Identify which cell holds the provided text, then report its (X, Y) central coordinate. 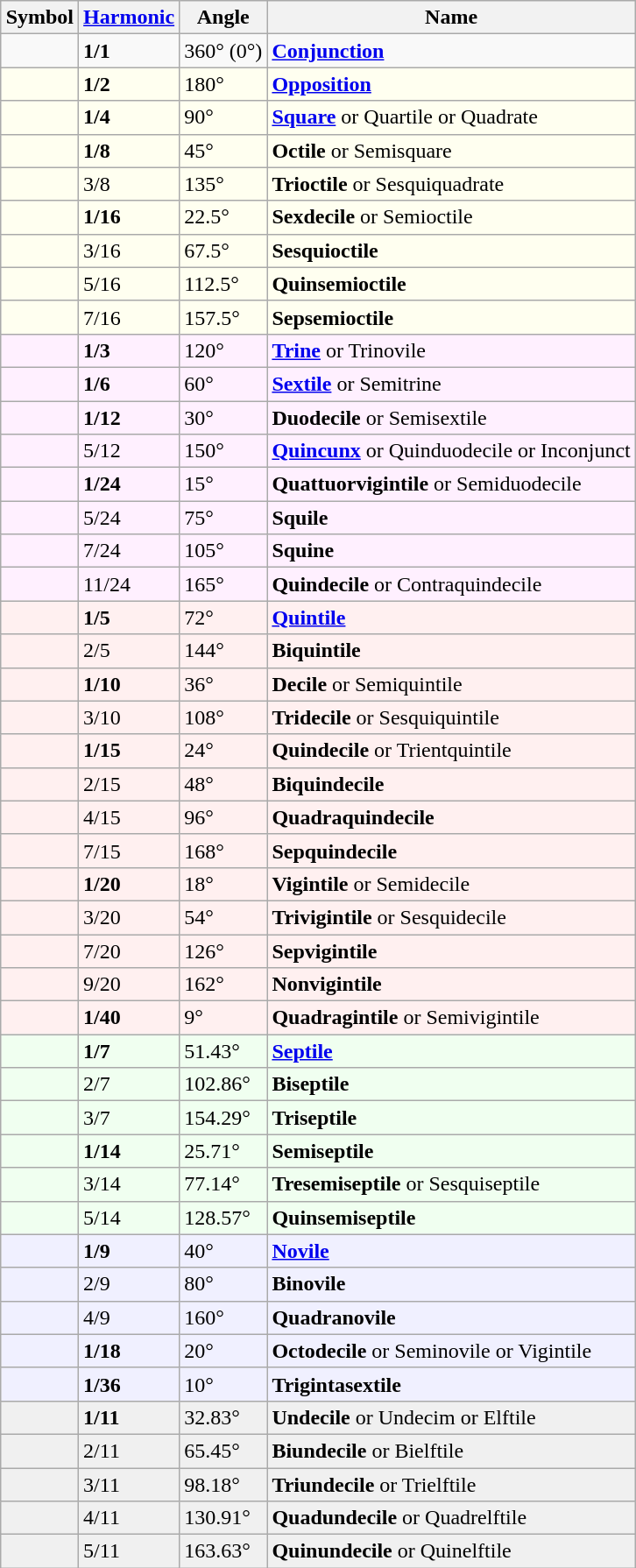
22.5° (223, 217)
Quintile (451, 618)
Vigintile or Semidecile (451, 884)
Septile (451, 1051)
54° (223, 917)
65.45° (223, 1451)
108° (223, 717)
Quinsemioctile (451, 284)
105° (223, 551)
24° (223, 751)
154.29° (223, 1118)
160° (223, 1317)
2/9 (130, 1284)
5/14 (130, 1218)
1/12 (130, 418)
Symbol (39, 18)
2/5 (130, 651)
Triundecile or Trielftile (451, 1485)
5/12 (130, 451)
163.63° (223, 1551)
Biquindecile (451, 784)
1/24 (130, 484)
Trivigintile or Sesquidecile (451, 917)
11/24 (130, 584)
Harmonic (130, 18)
2/7 (130, 1084)
150° (223, 451)
Biseptile (451, 1084)
4/11 (130, 1518)
18° (223, 884)
1/16 (130, 217)
126° (223, 950)
Sextile or Semitrine (451, 384)
25.71° (223, 1151)
Quadragintile or Semivigintile (451, 1018)
1/9 (130, 1251)
7/24 (130, 551)
67.5° (223, 251)
1/36 (130, 1384)
1/11 (130, 1417)
165° (223, 584)
Quinundecile or Quinelftile (451, 1551)
77.14° (223, 1184)
144° (223, 651)
9/20 (130, 985)
Conjunction (451, 51)
3/10 (130, 717)
120° (223, 350)
Biquintile (451, 651)
40° (223, 1251)
Duodecile or Semisextile (451, 418)
5/11 (130, 1551)
1/14 (130, 1151)
5/16 (130, 284)
Tresemiseptile or Sesquiseptile (451, 1184)
Decile or Semiquintile (451, 684)
Quindecile or Contraquindecile (451, 584)
Triseptile (451, 1118)
2/15 (130, 784)
3/14 (130, 1184)
60° (223, 384)
Biundecile or Bielftile (451, 1451)
80° (223, 1284)
45° (223, 151)
3/8 (130, 184)
32.83° (223, 1417)
Octile or Semisquare (451, 151)
168° (223, 851)
1/7 (130, 1051)
Quincunx or Quinduodecile or Inconjunct (451, 451)
Sepsemioctile (451, 317)
51.43° (223, 1051)
96° (223, 817)
4/9 (130, 1317)
90° (223, 117)
Squile (451, 518)
2/11 (130, 1451)
180° (223, 84)
1/4 (130, 117)
Quinsemiseptile (451, 1218)
Semiseptile (451, 1151)
15° (223, 484)
3/20 (130, 917)
Square or Quartile or Quadrate (451, 117)
1/10 (130, 684)
135° (223, 184)
7/15 (130, 851)
1/40 (130, 1018)
Trine or Trinovile (451, 350)
98.18° (223, 1485)
Trigintasextile (451, 1384)
Sesquioctile (451, 251)
20° (223, 1351)
36° (223, 684)
3/7 (130, 1118)
1/18 (130, 1351)
48° (223, 784)
1/1 (130, 51)
130.91° (223, 1518)
128.57° (223, 1218)
Name (451, 18)
Sexdecile or Semioctile (451, 217)
Trioctile or Sesquiquadrate (451, 184)
72° (223, 618)
Sepvigintile (451, 950)
Octodecile or Seminovile or Vigintile (451, 1351)
Squine (451, 551)
1/8 (130, 151)
Nonvigintile (451, 985)
Angle (223, 18)
3/11 (130, 1485)
Quadranovile (451, 1317)
360° (0°) (223, 51)
3/16 (130, 251)
1/15 (130, 751)
112.5° (223, 284)
1/20 (130, 884)
1/6 (130, 384)
1/2 (130, 84)
Novile (451, 1251)
Quadraquindecile (451, 817)
Quindecile or Trientquintile (451, 751)
Binovile (451, 1284)
4/15 (130, 817)
9° (223, 1018)
Opposition (451, 84)
7/20 (130, 950)
1/3 (130, 350)
Quattuorvigintile or Semiduodecile (451, 484)
157.5° (223, 317)
10° (223, 1384)
Sepquindecile (451, 851)
75° (223, 518)
Undecile or Undecim or Elftile (451, 1417)
Quadundecile or Quadrelftile (451, 1518)
7/16 (130, 317)
1/5 (130, 618)
162° (223, 985)
Tridecile or Sesquiquintile (451, 717)
5/24 (130, 518)
30° (223, 418)
102.86° (223, 1084)
